Find where the given text appears and provide that cell's center as (X, Y) coordinate. 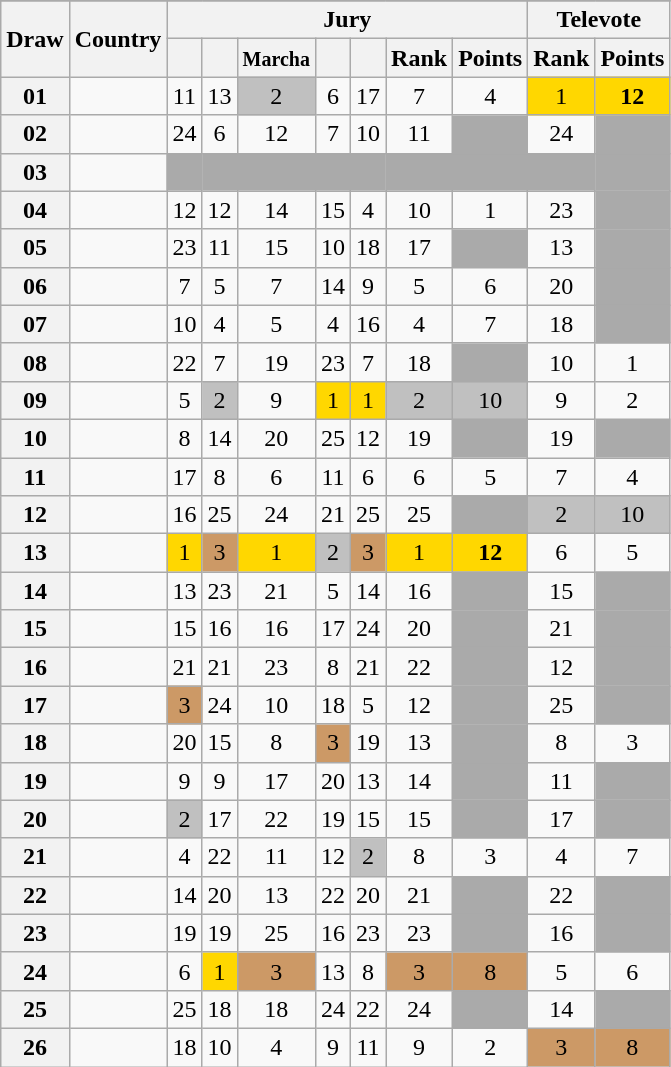
Country (118, 39)
Televote (599, 20)
01 (35, 96)
Draw (35, 39)
Marcha (276, 58)
Jury (348, 20)
07 (35, 324)
03 (35, 172)
09 (35, 400)
02 (35, 134)
06 (35, 286)
05 (35, 248)
26 (35, 1047)
04 (35, 210)
08 (35, 362)
